From the cell containing the given text, extract its center point as (x, y) coordinate. 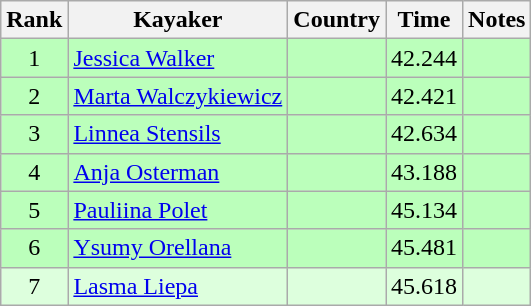
Marta Walczykiewicz (178, 96)
45.481 (424, 248)
4 (34, 172)
6 (34, 248)
Anja Osterman (178, 172)
5 (34, 210)
Time (424, 20)
42.244 (424, 58)
Lasma Liepa (178, 286)
42.634 (424, 134)
Jessica Walker (178, 58)
Notes (497, 20)
Kayaker (178, 20)
42.421 (424, 96)
45.618 (424, 286)
45.134 (424, 210)
Country (337, 20)
Ysumy Orellana (178, 248)
Linnea Stensils (178, 134)
7 (34, 286)
1 (34, 58)
43.188 (424, 172)
Pauliina Polet (178, 210)
3 (34, 134)
Rank (34, 20)
2 (34, 96)
